Return (X, Y) of the center of cell containing provided text 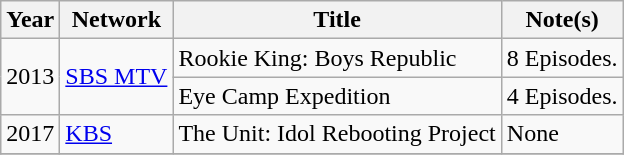
Eye Camp Expedition (337, 96)
None (562, 134)
KBS (116, 134)
SBS MTV (116, 77)
The Unit: Idol Rebooting Project (337, 134)
Title (337, 20)
4 Episodes. (562, 96)
Year (30, 20)
8 Episodes. (562, 58)
2013 (30, 77)
Network (116, 20)
Rookie King: Boys Republic (337, 58)
2017 (30, 134)
Note(s) (562, 20)
